Scan for the cell matching the given text and deliver its (x, y) coordinate at center. 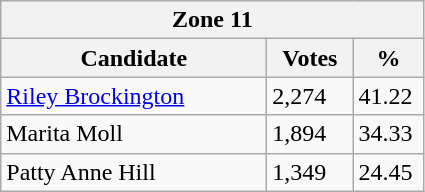
41.22 (388, 96)
Riley Brockington (134, 96)
Votes (310, 58)
Marita Moll (134, 134)
2,274 (310, 96)
Candidate (134, 58)
Patty Anne Hill (134, 172)
1,894 (310, 134)
Zone 11 (212, 20)
1,349 (310, 172)
24.45 (388, 172)
% (388, 58)
34.33 (388, 134)
